Pinpoint the cell where the given text exists, returning its (X, Y) midpoint coordinate. 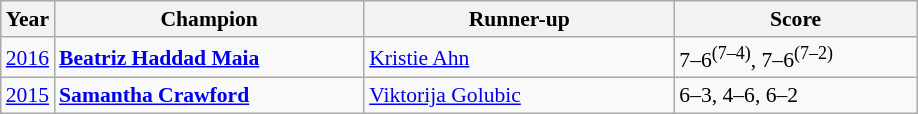
Kristie Ahn (519, 58)
Runner-up (519, 19)
Beatriz Haddad Maia (209, 58)
Score (796, 19)
Champion (209, 19)
6–3, 4–6, 6–2 (796, 96)
2015 (28, 96)
Samantha Crawford (209, 96)
Year (28, 19)
Viktorija Golubic (519, 96)
7–6(7–4), 7–6(7–2) (796, 58)
2016 (28, 58)
